Capture the cell that displays the provided text and extract its [x, y] central coordinate. 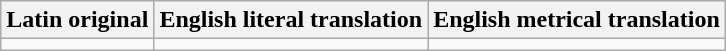
English literal translation [291, 20]
Latin original [78, 20]
English metrical translation [577, 20]
